Search for the cell housing the specified text and yield its [X, Y] center coordinate. 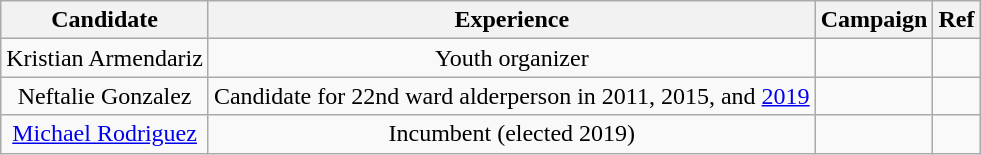
Kristian Armendariz [105, 58]
Incumbent (elected 2019) [512, 134]
Candidate [105, 20]
Candidate for 22nd ward alderperson in 2011, 2015, and 2019 [512, 96]
Neftalie Gonzalez [105, 96]
Experience [512, 20]
Campaign [874, 20]
Ref [956, 20]
Michael Rodriguez [105, 134]
Youth organizer [512, 58]
